From the cell containing the given text, extract its center point as [X, Y] coordinate. 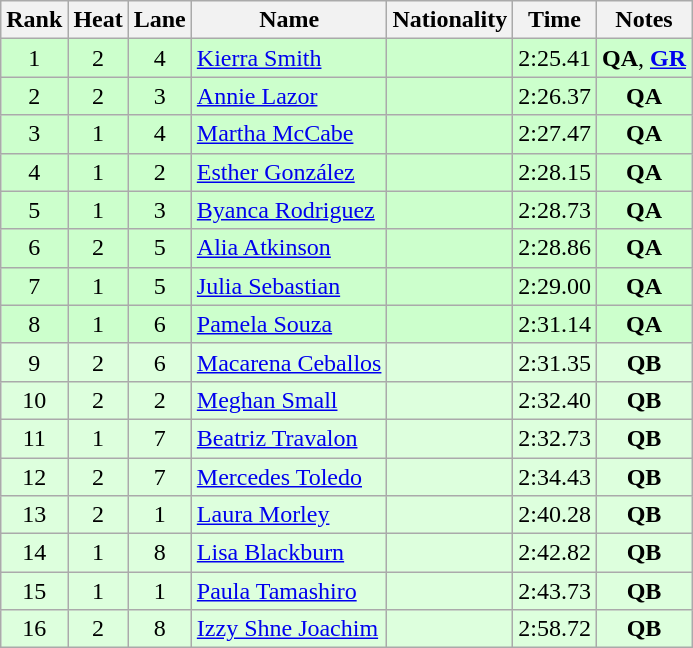
Julia Sebastian [289, 286]
Beatriz Travalon [289, 438]
9 [34, 362]
15 [34, 591]
2:31.35 [555, 362]
Esther González [289, 172]
Heat [98, 20]
10 [34, 400]
Byanca Rodriguez [289, 210]
Mercedes Toledo [289, 477]
Paula Tamashiro [289, 591]
2:28.86 [555, 248]
2:31.14 [555, 324]
2:32.40 [555, 400]
Notes [644, 20]
Meghan Small [289, 400]
2:29.00 [555, 286]
12 [34, 477]
2:28.15 [555, 172]
Martha McCabe [289, 134]
Alia Atkinson [289, 248]
Macarena Ceballos [289, 362]
2:26.37 [555, 96]
Name [289, 20]
Lane [160, 20]
14 [34, 553]
2:27.47 [555, 134]
2:43.73 [555, 591]
Kierra Smith [289, 58]
Nationality [450, 20]
2:34.43 [555, 477]
Lisa Blackburn [289, 553]
Izzy Shne Joachim [289, 629]
2:58.72 [555, 629]
QA, GR [644, 58]
13 [34, 515]
16 [34, 629]
2:40.28 [555, 515]
Rank [34, 20]
2:25.41 [555, 58]
Time [555, 20]
2:42.82 [555, 553]
Laura Morley [289, 515]
2:32.73 [555, 438]
Annie Lazor [289, 96]
Pamela Souza [289, 324]
11 [34, 438]
2:28.73 [555, 210]
